Search for the cell housing the specified text and yield its [X, Y] center coordinate. 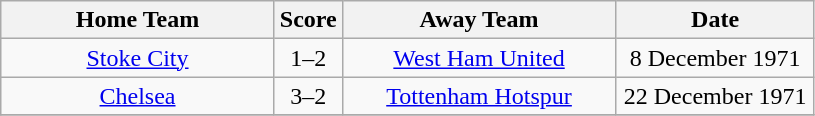
Stoke City [138, 58]
Home Team [138, 20]
22 December 1971 [716, 96]
West Ham United [479, 58]
Away Team [479, 20]
8 December 1971 [716, 58]
3–2 [308, 96]
Date [716, 20]
Tottenham Hotspur [479, 96]
Chelsea [138, 96]
1–2 [308, 58]
Score [308, 20]
